Output the [X, Y] coordinate of the center of the cell containing the given text.  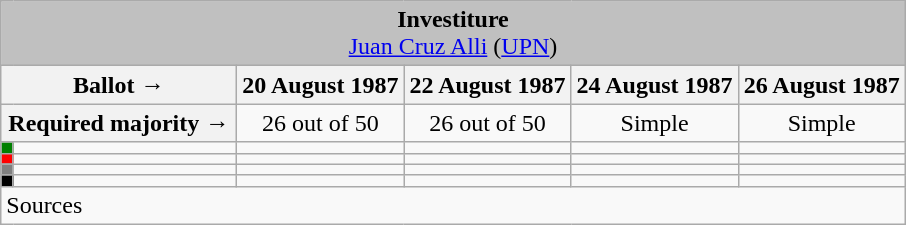
InvestitureJuan Cruz Alli (UPN) [453, 34]
Sources [453, 205]
22 August 1987 [488, 85]
26 August 1987 [822, 85]
24 August 1987 [654, 85]
Required majority → [119, 123]
20 August 1987 [320, 85]
Ballot → [119, 85]
